Provide the (x, y) coordinate of the cell's center where the given text is located.  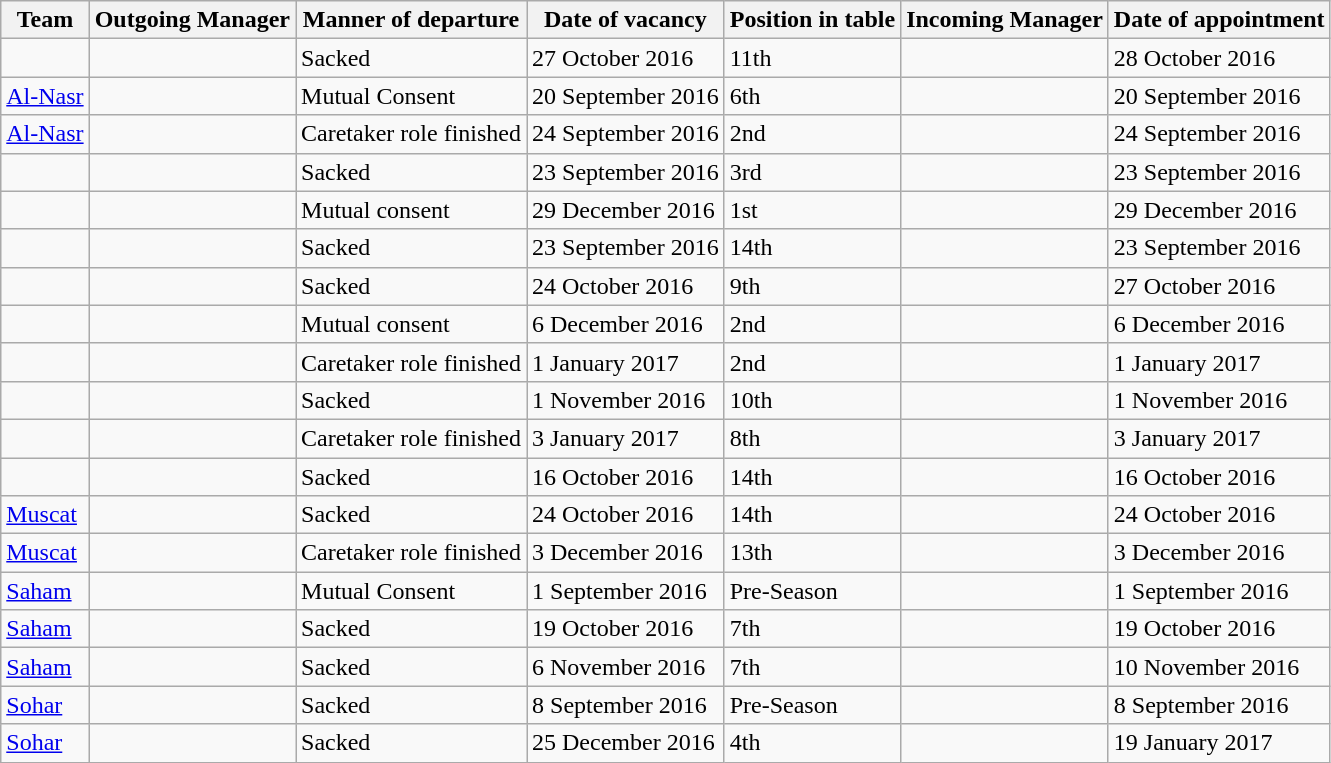
8th (812, 438)
Incoming Manager (1005, 20)
13th (812, 553)
19 January 2017 (1219, 743)
Date of appointment (1219, 20)
6 November 2016 (625, 667)
11th (812, 58)
Team (45, 20)
Manner of departure (412, 20)
6th (812, 96)
3rd (812, 172)
10th (812, 400)
Date of vacancy (625, 20)
25 December 2016 (625, 743)
28 October 2016 (1219, 58)
1st (812, 210)
4th (812, 743)
9th (812, 286)
10 November 2016 (1219, 667)
Outgoing Manager (192, 20)
Position in table (812, 20)
